For the text-containing cell, return its midpoint in [X, Y] coordinate format. 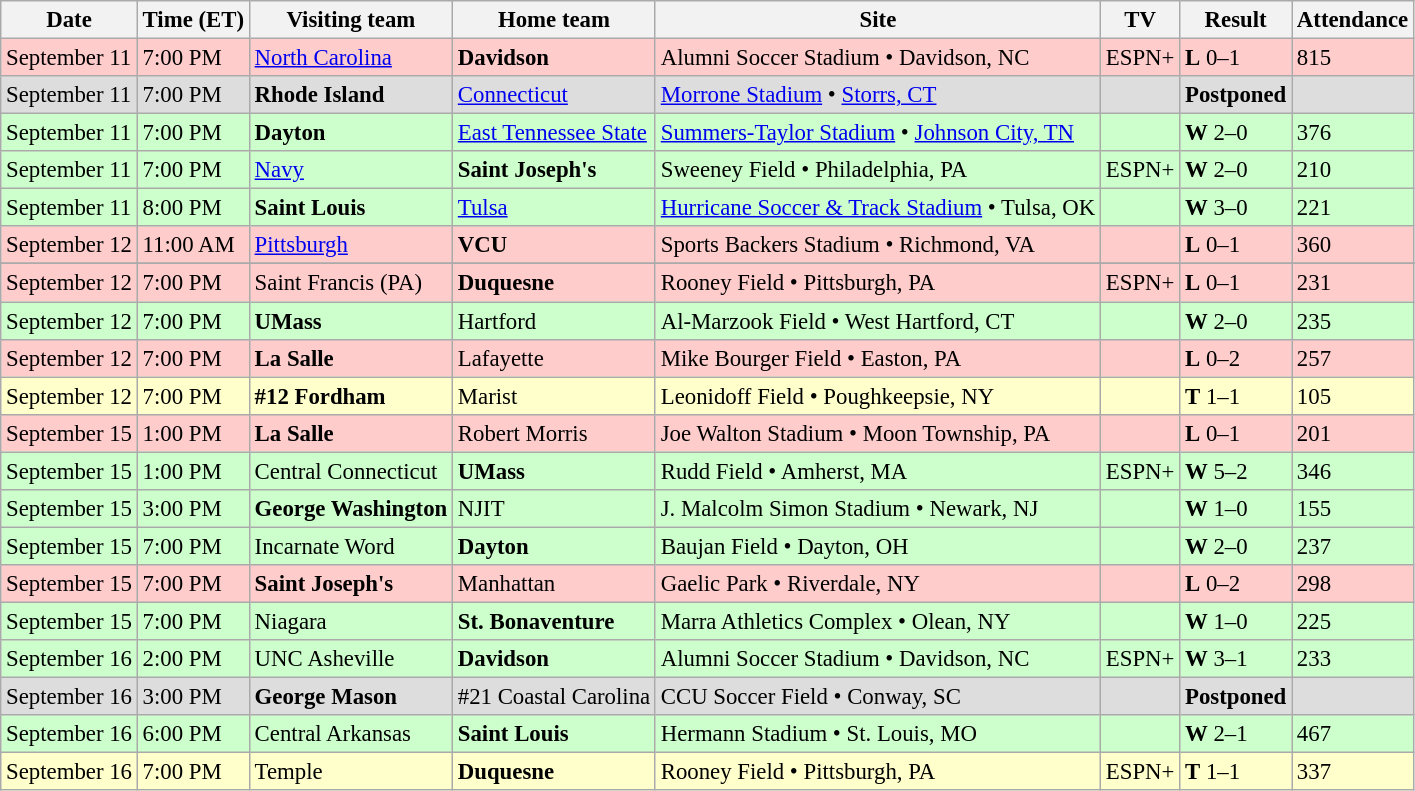
Hermann Stadium • St. Louis, MO [878, 734]
155 [1353, 509]
#12 Fordham [350, 396]
Central Connecticut [350, 471]
George Mason [350, 697]
815 [1353, 58]
231 [1353, 283]
346 [1353, 471]
Rhode Island [350, 95]
210 [1353, 170]
Mike Bourger Field • Easton, PA [878, 358]
Result [1236, 20]
UNC Asheville [350, 659]
Rudd Field • Amherst, MA [878, 471]
337 [1353, 772]
Connecticut [554, 95]
North Carolina [350, 58]
257 [1353, 358]
TV [1140, 20]
Sports Backers Stadium • Richmond, VA [878, 245]
233 [1353, 659]
VCU [554, 245]
Site [878, 20]
Lafayette [554, 358]
J. Malcolm Simon Stadium • Newark, NJ [878, 509]
Tulsa [554, 208]
11:00 AM [193, 245]
Visiting team [350, 20]
105 [1353, 396]
Incarnate Word [350, 546]
Robert Morris [554, 433]
6:00 PM [193, 734]
Saint Francis (PA) [350, 283]
Navy [350, 170]
Attendance [1353, 20]
CCU Soccer Field • Conway, SC [878, 697]
8:00 PM [193, 208]
W 3–0 [1236, 208]
Joe Walton Stadium • Moon Township, PA [878, 433]
298 [1353, 584]
Baujan Field • Dayton, OH [878, 546]
Morrone Stadium • Storrs, CT [878, 95]
237 [1353, 546]
360 [1353, 245]
376 [1353, 133]
467 [1353, 734]
Time (ET) [193, 20]
Date [69, 20]
Leonidoff Field • Poughkeepsie, NY [878, 396]
Manhattan [554, 584]
#21 Coastal Carolina [554, 697]
225 [1353, 621]
221 [1353, 208]
201 [1353, 433]
Pittsburgh [350, 245]
Summers-Taylor Stadium • Johnson City, TN [878, 133]
George Washington [350, 509]
Hartford [554, 321]
Marist [554, 396]
Marra Athletics Complex • Olean, NY [878, 621]
Gaelic Park • Riverdale, NY [878, 584]
2:00 PM [193, 659]
W 2–1 [1236, 734]
W 3–1 [1236, 659]
Niagara [350, 621]
W 5–2 [1236, 471]
NJIT [554, 509]
East Tennessee State [554, 133]
St. Bonaventure [554, 621]
Central Arkansas [350, 734]
Sweeney Field • Philadelphia, PA [878, 170]
Temple [350, 772]
Hurricane Soccer & Track Stadium • Tulsa, OK [878, 208]
Home team [554, 20]
Al-Marzook Field • West Hartford, CT [878, 321]
235 [1353, 321]
